Detect which cell encompasses the target text, then output its [x, y] center coordinate. 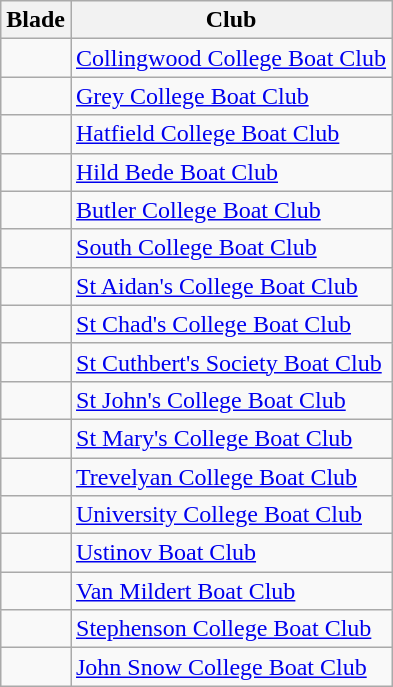
John Snow College Boat Club [230, 667]
St Aidan's College Boat Club [230, 286]
University College Boat Club [230, 515]
St Mary's College Boat Club [230, 438]
Collingwood College Boat Club [230, 58]
Stephenson College Boat Club [230, 629]
Grey College Boat Club [230, 96]
St John's College Boat Club [230, 400]
Butler College Boat Club [230, 210]
Hatfield College Boat Club [230, 134]
Blade [36, 20]
St Chad's College Boat Club [230, 324]
St Cuthbert's Society Boat Club [230, 362]
Van Mildert Boat Club [230, 591]
Ustinov Boat Club [230, 553]
South College Boat Club [230, 248]
Hild Bede Boat Club [230, 172]
Club [230, 20]
Trevelyan College Boat Club [230, 477]
